Extract the [X, Y] coordinate from the center of the cell holding the provided text.  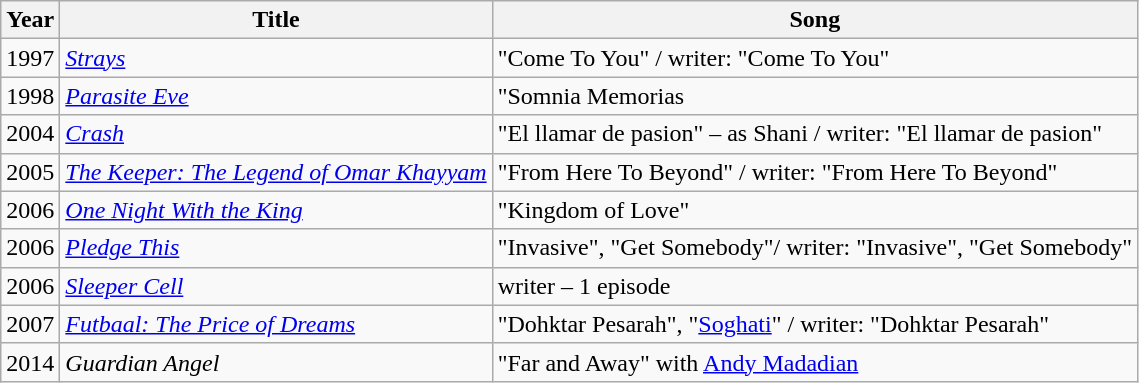
Guardian Angel [276, 362]
1997 [30, 58]
Parasite Eve [276, 96]
2007 [30, 324]
Title [276, 20]
"Invasive", "Get Somebody"/ writer: "Invasive", "Get Somebody" [814, 248]
Pledge This [276, 248]
"El llamar de pasion" – as Shani / writer: "El llamar de pasion" [814, 134]
"Far and Away" with Andy Madadian [814, 362]
2014 [30, 362]
"Come To You" / writer: "Come To You" [814, 58]
2004 [30, 134]
writer – 1 episode [814, 286]
"Somnia Memorias [814, 96]
Year [30, 20]
Sleeper Cell [276, 286]
1998 [30, 96]
One Night With the King [276, 210]
Strays [276, 58]
2005 [30, 172]
Song [814, 20]
"Dohktar Pesarah", "Soghati" / writer: "Dohktar Pesarah" [814, 324]
"From Here To Beyond" / writer: "From Here To Beyond" [814, 172]
Futbaal: The Price of Dreams [276, 324]
The Keeper: The Legend of Omar Khayyam [276, 172]
Crash [276, 134]
"Kingdom of Love" [814, 210]
